Identify which cell holds the provided text, then report its [x, y] central coordinate. 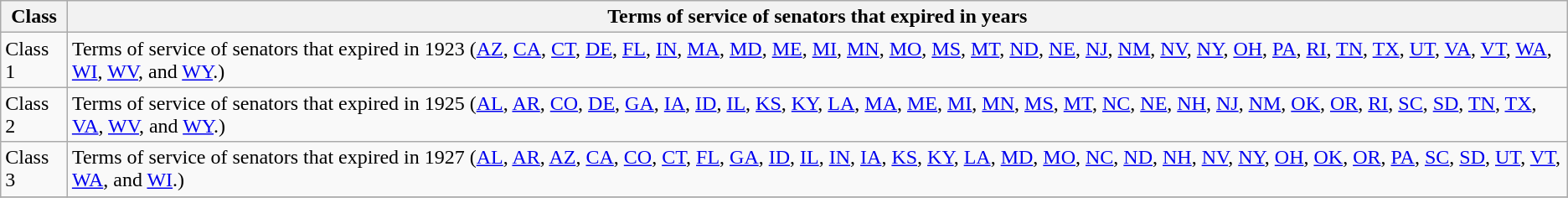
Class [34, 17]
Terms of service of senators that expired in years [818, 17]
Class 2 [34, 114]
Class 3 [34, 169]
Class 1 [34, 60]
